Find where the given text appears and provide that cell's center as (x, y) coordinate. 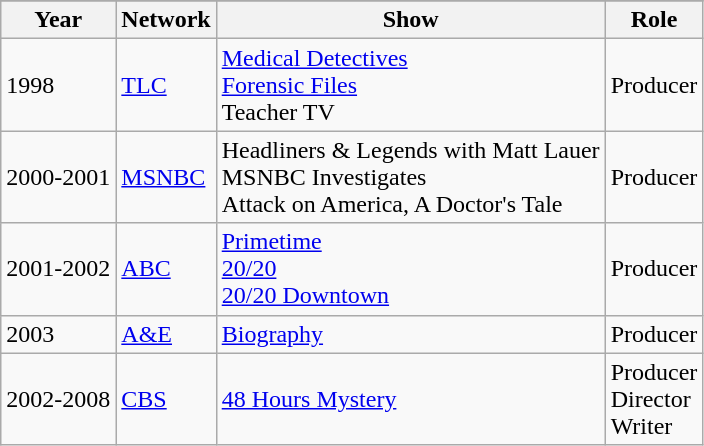
ABC (166, 269)
Network (166, 20)
Show (410, 20)
Biography (410, 334)
Primetime20/2020/20 Downtown (410, 269)
TLC (166, 85)
2000-2001 (58, 177)
CBS (166, 399)
2003 (58, 334)
MSNBC (166, 177)
2002-2008 (58, 399)
1998 (58, 85)
ProducerDirectorWriter (654, 399)
Role (654, 20)
48 Hours Mystery (410, 399)
Headliners & Legends with Matt LauerMSNBC InvestigatesAttack on America, A Doctor's Tale (410, 177)
Year (58, 20)
2001-2002 (58, 269)
A&E (166, 334)
Medical DetectivesForensic FilesTeacher TV (410, 85)
